Search for the cell housing the specified text and yield its (X, Y) center coordinate. 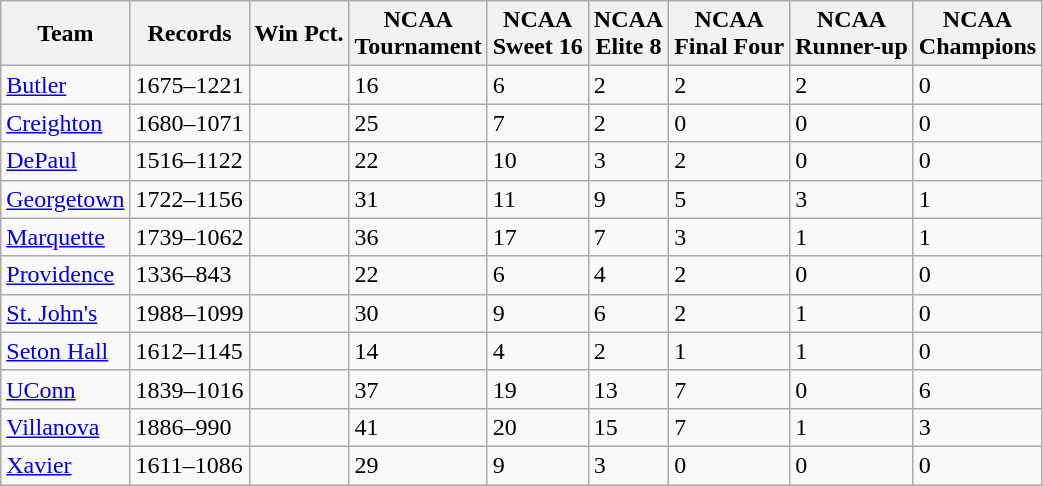
17 (538, 237)
37 (418, 389)
Creighton (66, 123)
DePaul (66, 161)
Georgetown (66, 199)
19 (538, 389)
25 (418, 123)
NCAA Runner-up (852, 34)
Providence (66, 275)
NCAA Champions (977, 34)
1988–1099 (190, 313)
16 (418, 85)
UConn (66, 389)
Records (190, 34)
1722–1156 (190, 199)
20 (538, 427)
NCAA Sweet 16 (538, 34)
Villanova (66, 427)
1839–1016 (190, 389)
14 (418, 351)
29 (418, 465)
NCAA Tournament (418, 34)
Win Pct. (299, 34)
Butler (66, 85)
41 (418, 427)
1611–1086 (190, 465)
15 (628, 427)
Team (66, 34)
36 (418, 237)
5 (730, 199)
31 (418, 199)
NCAA Final Four (730, 34)
1612–1145 (190, 351)
1336–843 (190, 275)
1680–1071 (190, 123)
1516–1122 (190, 161)
1739–1062 (190, 237)
Xavier (66, 465)
11 (538, 199)
NCAA Elite 8 (628, 34)
St. John's (66, 313)
1886–990 (190, 427)
30 (418, 313)
10 (538, 161)
Seton Hall (66, 351)
1675–1221 (190, 85)
13 (628, 389)
Marquette (66, 237)
